Scan for the cell matching the given text and deliver its [x, y] coordinate at center. 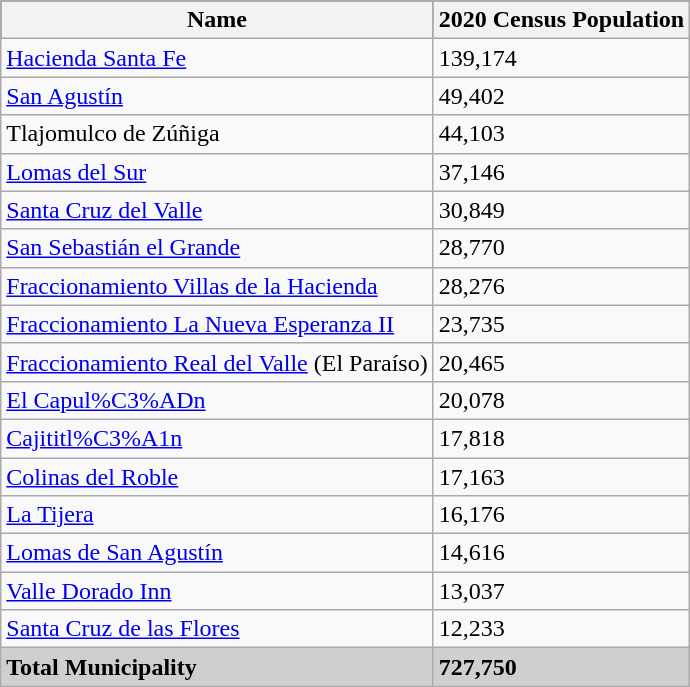
San Agustín [217, 96]
16,176 [561, 515]
La Tijera [217, 515]
17,163 [561, 477]
28,276 [561, 286]
Fraccionamiento La Nueva Esperanza II [217, 324]
Name [217, 20]
13,037 [561, 591]
30,849 [561, 210]
Tlajomulco de Zúñiga [217, 134]
17,818 [561, 438]
49,402 [561, 96]
20,465 [561, 362]
Cajititl%C3%A1n [217, 438]
Lomas de San Agustín [217, 553]
Santa Cruz del Valle [217, 210]
Lomas del Sur [217, 172]
44,103 [561, 134]
Hacienda Santa Fe [217, 58]
2020 Census Population [561, 20]
23,735 [561, 324]
San Sebastián el Grande [217, 248]
37,146 [561, 172]
Santa Cruz de las Flores [217, 629]
20,078 [561, 400]
14,616 [561, 553]
Fraccionamiento Villas de la Hacienda [217, 286]
139,174 [561, 58]
Total Municipality [217, 667]
28,770 [561, 248]
Valle Dorado Inn [217, 591]
Fraccionamiento Real del Valle (El Paraíso) [217, 362]
Colinas del Roble [217, 477]
727,750 [561, 667]
El Capul%C3%ADn [217, 400]
12,233 [561, 629]
